Detect which cell encompasses the target text, then output its (x, y) center coordinate. 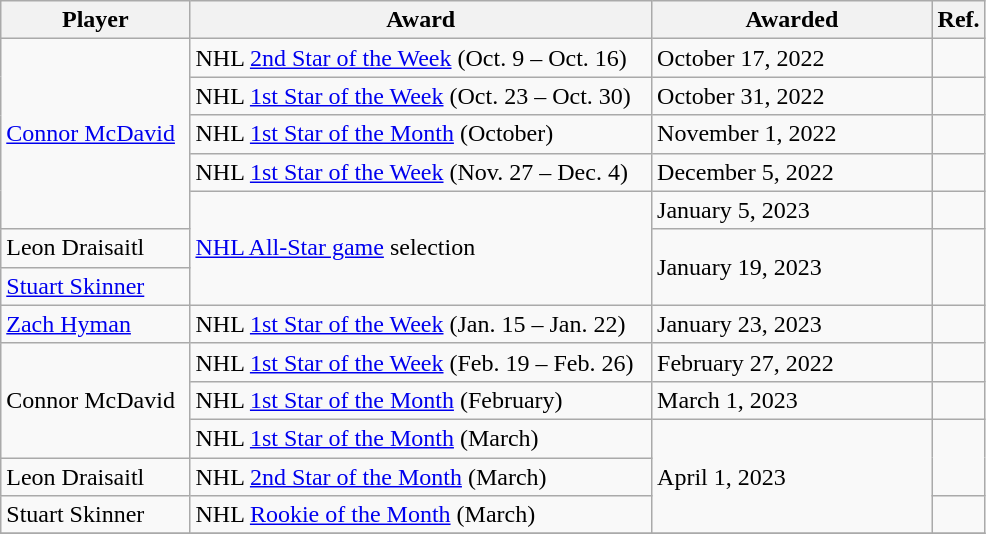
January 19, 2023 (792, 267)
NHL 2nd Star of the Month (March) (421, 477)
NHL 1st Star of the Month (October) (421, 134)
Player (96, 20)
NHL 2nd Star of the Week (Oct. 9 – Oct. 16) (421, 58)
NHL 1st Star of the Week (Oct. 23 – Oct. 30) (421, 96)
NHL All-Star game selection (421, 248)
NHL 1st Star of the Month (February) (421, 400)
April 1, 2023 (792, 476)
February 27, 2022 (792, 362)
NHL 1st Star of the Week (Nov. 27 – Dec. 4) (421, 172)
October 31, 2022 (792, 96)
NHL Rookie of the Month (March) (421, 515)
January 23, 2023 (792, 324)
Ref. (958, 20)
March 1, 2023 (792, 400)
NHL 1st Star of the Week (Feb. 19 – Feb. 26) (421, 362)
November 1, 2022 (792, 134)
October 17, 2022 (792, 58)
Zach Hyman (96, 324)
December 5, 2022 (792, 172)
Award (421, 20)
Awarded (792, 20)
NHL 1st Star of the Week (Jan. 15 – Jan. 22) (421, 324)
NHL 1st Star of the Month (March) (421, 438)
January 5, 2023 (792, 210)
